Output the [X, Y] coordinate of the center of the cell containing the given text.  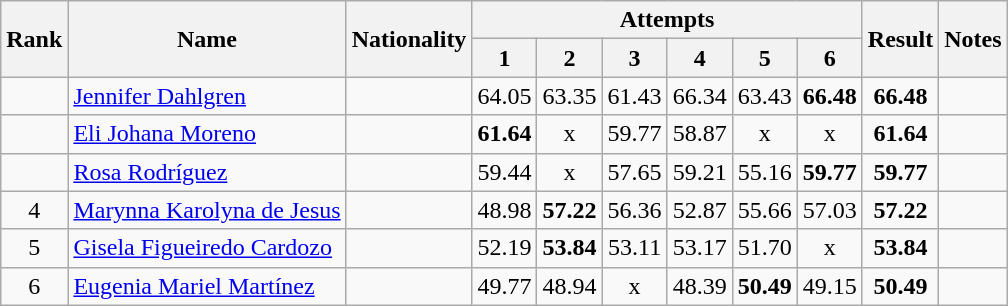
Eugenia Mariel Martínez [207, 286]
Marynna Karolyna de Jesus [207, 210]
55.16 [764, 172]
Eli Johana Moreno [207, 134]
58.87 [700, 134]
Rosa Rodríguez [207, 172]
48.39 [700, 286]
52.19 [504, 248]
53.17 [700, 248]
66.34 [700, 96]
Gisela Figueiredo Cardozo [207, 248]
64.05 [504, 96]
Rank [34, 39]
2 [570, 58]
59.44 [504, 172]
Nationality [409, 39]
49.77 [504, 286]
63.35 [570, 96]
Notes [973, 39]
57.65 [634, 172]
Jennifer Dahlgren [207, 96]
63.43 [764, 96]
3 [634, 58]
52.87 [700, 210]
59.21 [700, 172]
61.43 [634, 96]
55.66 [764, 210]
48.98 [504, 210]
57.03 [830, 210]
51.70 [764, 248]
48.94 [570, 286]
49.15 [830, 286]
Result [900, 39]
53.11 [634, 248]
1 [504, 58]
Name [207, 39]
56.36 [634, 210]
Attempts [667, 20]
